From the cell containing the given text, extract its center point as [X, Y] coordinate. 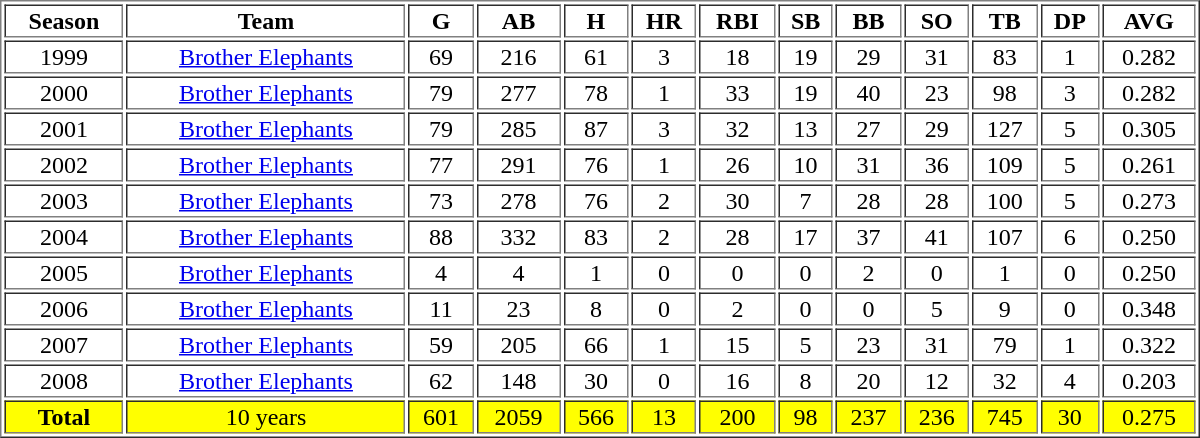
9 [1004, 308]
Team [266, 20]
HR [664, 20]
RBI [738, 20]
2007 [64, 344]
236 [936, 416]
17 [806, 236]
2059 [519, 416]
0.348 [1148, 308]
2001 [64, 128]
2002 [64, 164]
AVG [1148, 20]
277 [519, 92]
15 [738, 344]
1999 [64, 56]
36 [936, 164]
0.261 [1148, 164]
18 [738, 56]
73 [442, 200]
H [596, 20]
77 [442, 164]
AB [519, 20]
DP [1070, 20]
20 [868, 380]
59 [442, 344]
0.203 [1148, 380]
88 [442, 236]
27 [868, 128]
61 [596, 56]
107 [1004, 236]
205 [519, 344]
237 [868, 416]
G [442, 20]
2005 [64, 272]
7 [806, 200]
278 [519, 200]
148 [519, 380]
601 [442, 416]
127 [1004, 128]
2004 [64, 236]
2000 [64, 92]
87 [596, 128]
SB [806, 20]
Total [64, 416]
40 [868, 92]
291 [519, 164]
745 [1004, 416]
2006 [64, 308]
BB [868, 20]
78 [596, 92]
69 [442, 56]
62 [442, 380]
Season [64, 20]
11 [442, 308]
216 [519, 56]
10 [806, 164]
66 [596, 344]
TB [1004, 20]
2003 [64, 200]
566 [596, 416]
332 [519, 236]
109 [1004, 164]
16 [738, 380]
2008 [64, 380]
0.275 [1148, 416]
10 years [266, 416]
0.273 [1148, 200]
41 [936, 236]
100 [1004, 200]
37 [868, 236]
26 [738, 164]
33 [738, 92]
285 [519, 128]
12 [936, 380]
0.322 [1148, 344]
SO [936, 20]
6 [1070, 236]
0.305 [1148, 128]
200 [738, 416]
